Find where the given text appears and provide that cell's center as (x, y) coordinate. 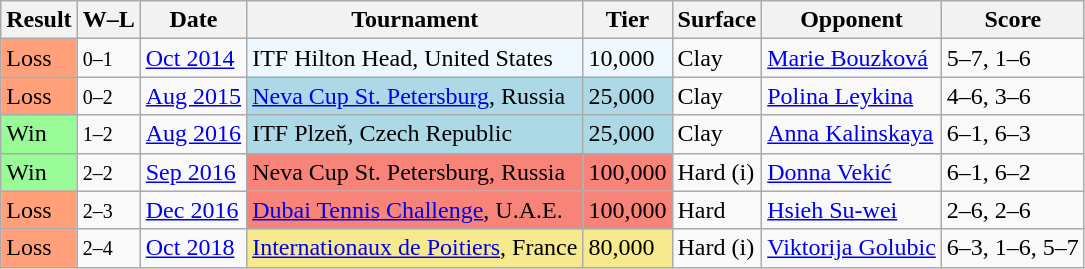
Dubai Tennis Challenge, U.A.E. (415, 210)
2–4 (108, 248)
Tournament (415, 20)
2–6, 2–6 (1012, 210)
W–L (108, 20)
0–1 (108, 58)
Date (193, 20)
6–3, 1–6, 5–7 (1012, 248)
Anna Kalinskaya (852, 134)
0–2 (108, 96)
Opponent (852, 20)
Donna Vekić (852, 172)
1–2 (108, 134)
80,000 (628, 248)
Tier (628, 20)
2–3 (108, 210)
Oct 2014 (193, 58)
Marie Bouzková (852, 58)
Aug 2016 (193, 134)
Hsieh Su-wei (852, 210)
Result (39, 20)
6–1, 6–3 (1012, 134)
ITF Plzeň, Czech Republic (415, 134)
Polina Leykina (852, 96)
Hard (717, 210)
Internationaux de Poitiers, France (415, 248)
2–2 (108, 172)
Sep 2016 (193, 172)
Surface (717, 20)
6–1, 6–2 (1012, 172)
4–6, 3–6 (1012, 96)
5–7, 1–6 (1012, 58)
10,000 (628, 58)
ITF Hilton Head, United States (415, 58)
Viktorija Golubic (852, 248)
Oct 2018 (193, 248)
Dec 2016 (193, 210)
Score (1012, 20)
Aug 2015 (193, 96)
